Output the (X, Y) coordinate of the center of the cell containing the given text.  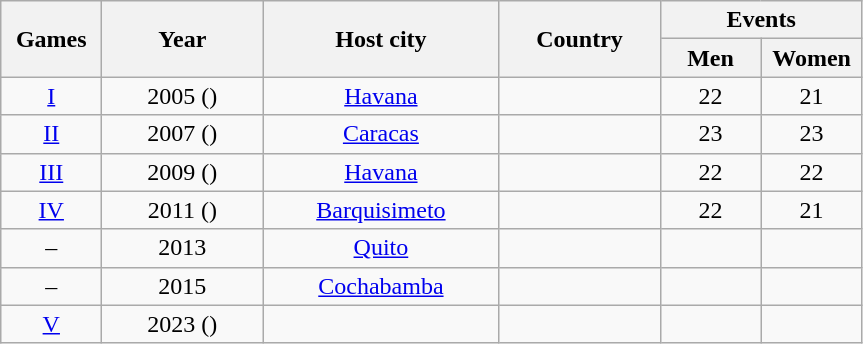
Caracas (381, 134)
Barquisimeto (381, 210)
Quito (381, 248)
2023 () (182, 324)
2007 () (182, 134)
2005 () (182, 96)
V (52, 324)
2015 (182, 286)
Host city (381, 39)
2009 () (182, 172)
Men (710, 58)
II (52, 134)
Events (761, 20)
Country (580, 39)
Games (52, 39)
Year (182, 39)
2011 () (182, 210)
Women (812, 58)
2013 (182, 248)
III (52, 172)
Cochabamba (381, 286)
I (52, 96)
IV (52, 210)
